Identify which cell holds the provided text, then report its [x, y] central coordinate. 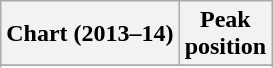
Peakposition [225, 34]
Chart (2013–14) [90, 34]
